Output the [x, y] coordinate of the center of the cell containing the given text.  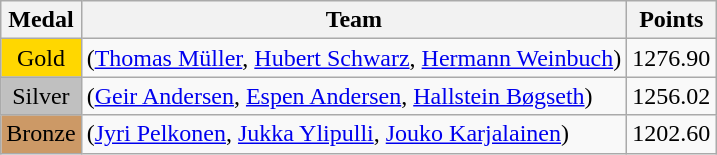
1256.02 [672, 96]
(Geir Andersen, Espen Andersen, Hallstein Bøgseth) [354, 96]
Silver [41, 96]
Gold [41, 58]
Points [672, 20]
Bronze [41, 134]
(Jyri Pelkonen, Jukka Ylipulli, Jouko Karjalainen) [354, 134]
(Thomas Müller, Hubert Schwarz, Hermann Weinbuch) [354, 58]
1202.60 [672, 134]
Medal [41, 20]
1276.90 [672, 58]
Team [354, 20]
